Identify which cell holds the provided text, then report its (X, Y) central coordinate. 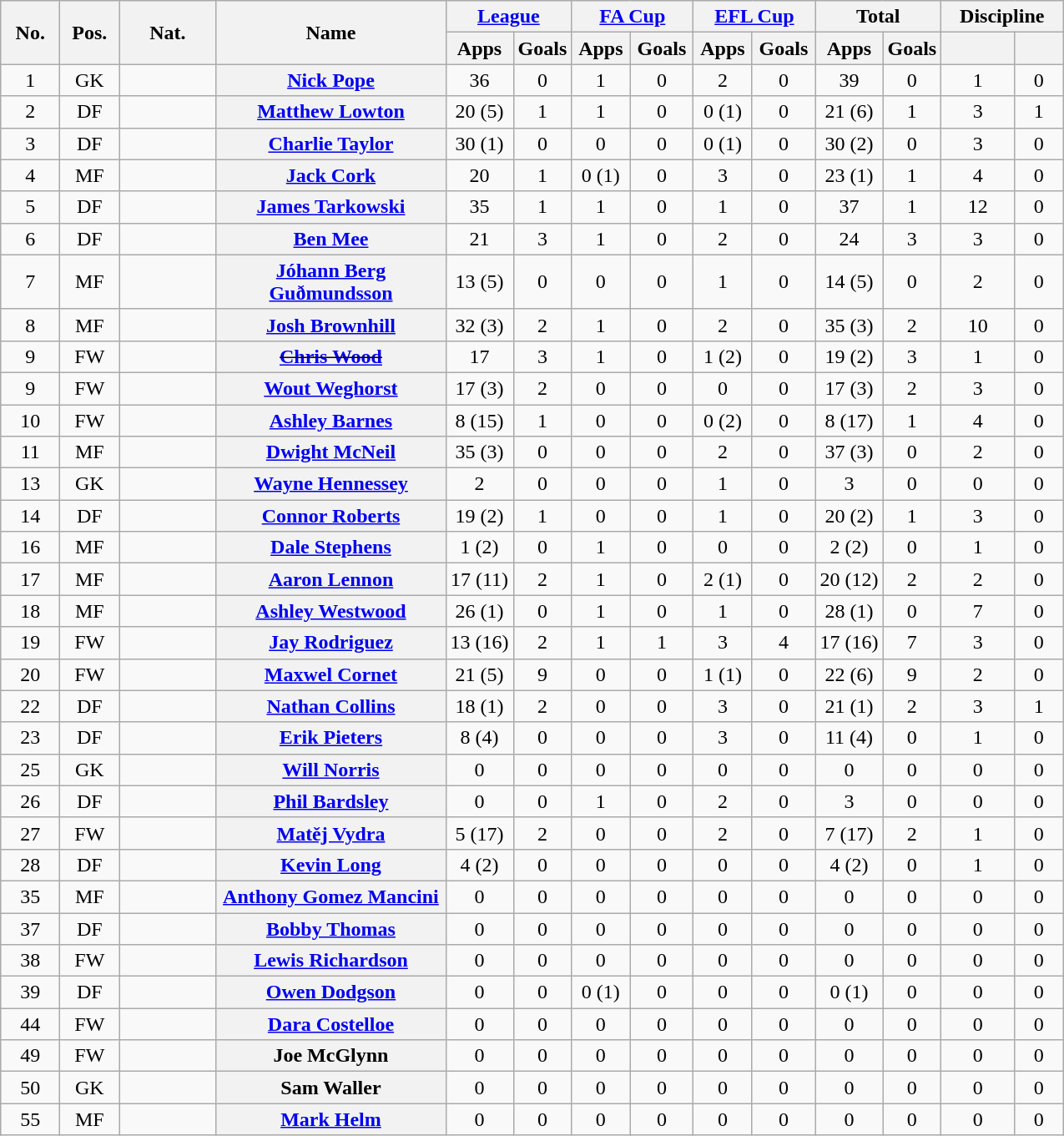
Nick Pope (330, 80)
Ashley Barnes (330, 420)
13 (16) (479, 643)
18 (30, 611)
13 (30, 484)
Connor Roberts (330, 516)
30 (1) (479, 144)
Wayne Hennessey (330, 484)
55 (30, 1119)
Dwight McNeil (330, 452)
44 (30, 1024)
Joe McGlynn (330, 1056)
12 (978, 207)
James Tarkowski (330, 207)
11 (30, 452)
50 (30, 1088)
Josh Brownhill (330, 325)
17 (16) (850, 643)
28 (30, 865)
21 (5) (479, 674)
Name (330, 33)
Total (878, 17)
14 (5) (850, 282)
Mark Helm (330, 1119)
8 (30, 325)
8 (17) (850, 420)
FA Cup (633, 17)
Ashley Westwood (330, 611)
20 (12) (850, 579)
36 (479, 80)
Ben Mee (330, 239)
21 (479, 239)
7 (17) (850, 833)
Phil Bardsley (330, 801)
1 (1) (723, 674)
14 (30, 516)
24 (850, 239)
32 (3) (479, 325)
Kevin Long (330, 865)
Owen Dodgson (330, 992)
Dale Stephens (330, 548)
26 (30, 801)
20 (2) (850, 516)
6 (30, 239)
Jóhann Berg Guðmundsson (330, 282)
2 (2) (850, 548)
16 (30, 548)
22 (30, 706)
5 (17) (479, 833)
Aaron Lennon (330, 579)
8 (4) (479, 738)
23 (1) (850, 175)
League (509, 17)
0 (2) (723, 420)
5 (30, 207)
Anthony Gomez Mancini (330, 896)
Charlie Taylor (330, 144)
Wout Weghorst (330, 388)
2 (1) (723, 579)
EFL Cup (754, 17)
38 (30, 961)
13 (5) (479, 282)
Matthew Lowton (330, 112)
Bobby Thomas (330, 929)
Maxwel Cornet (330, 674)
21 (1) (850, 706)
27 (30, 833)
28 (1) (850, 611)
23 (30, 738)
Chris Wood (330, 356)
49 (30, 1056)
Pos. (90, 33)
Jack Cork (330, 175)
Nathan Collins (330, 706)
18 (1) (479, 706)
Lewis Richardson (330, 961)
No. (30, 33)
37 (3) (850, 452)
Jay Rodriguez (330, 643)
Discipline (1002, 17)
Nat. (168, 33)
19 (30, 643)
17 (11) (479, 579)
Sam Waller (330, 1088)
Will Norris (330, 770)
22 (6) (850, 674)
21 (6) (850, 112)
Erik Pieters (330, 738)
26 (1) (479, 611)
30 (2) (850, 144)
8 (15) (479, 420)
11 (4) (850, 738)
Matěj Vydra (330, 833)
20 (5) (479, 112)
Dara Costelloe (330, 1024)
25 (30, 770)
